Find where the given text appears and provide that cell's center as (X, Y) coordinate. 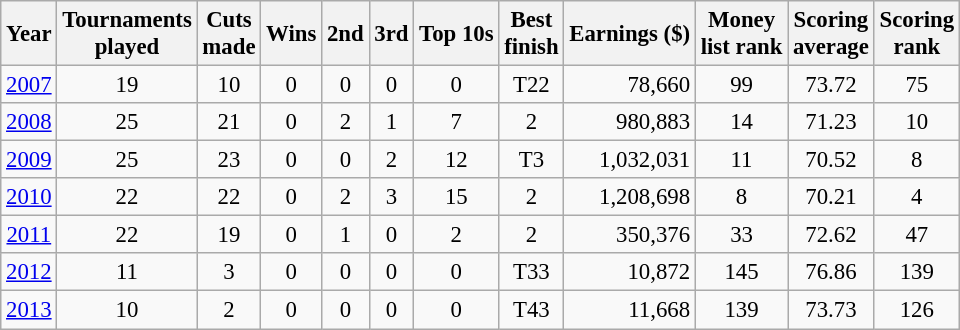
70.52 (832, 160)
72.62 (832, 235)
71.23 (832, 122)
Cuts made (229, 34)
T33 (532, 273)
2010 (29, 197)
2013 (29, 310)
126 (916, 310)
Year (29, 34)
2007 (29, 85)
23 (229, 160)
7 (456, 122)
75 (916, 85)
Best finish (532, 34)
70.21 (832, 197)
2008 (29, 122)
73.73 (832, 310)
350,376 (630, 235)
12 (456, 160)
2nd (346, 34)
980,883 (630, 122)
Tournaments played (127, 34)
2011 (29, 235)
Wins (292, 34)
99 (741, 85)
Top 10s (456, 34)
14 (741, 122)
4 (916, 197)
Money list rank (741, 34)
T22 (532, 85)
15 (456, 197)
Earnings ($) (630, 34)
Scoringrank (916, 34)
1,032,031 (630, 160)
47 (916, 235)
145 (741, 273)
T43 (532, 310)
10,872 (630, 273)
Scoring average (832, 34)
3rd (392, 34)
33 (741, 235)
11,668 (630, 310)
1,208,698 (630, 197)
T3 (532, 160)
78,660 (630, 85)
76.86 (832, 273)
73.72 (832, 85)
2009 (29, 160)
2012 (29, 273)
21 (229, 122)
